Identify which cell holds the provided text, then report its [x, y] central coordinate. 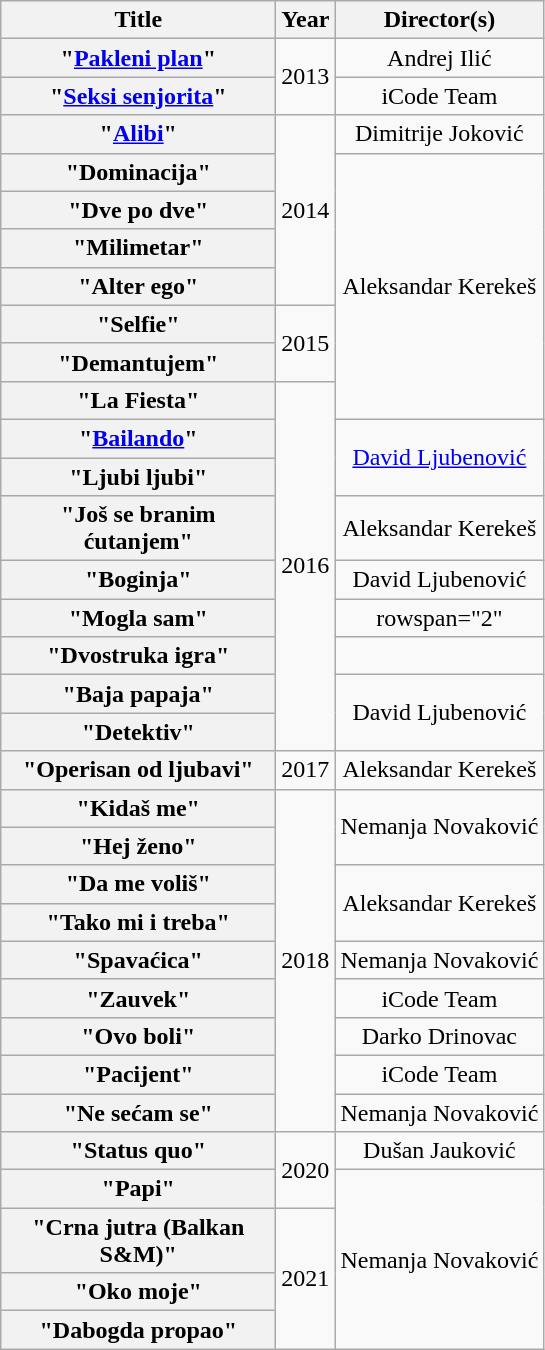
"Hej ženo" [138, 846]
2018 [306, 960]
2013 [306, 77]
"Boginja" [138, 580]
2020 [306, 1170]
"Da me voliš" [138, 884]
"Operisan od ljubavi" [138, 770]
2014 [306, 210]
Andrej Ilić [440, 58]
"Tako mi i treba" [138, 922]
2017 [306, 770]
Year [306, 20]
"Bailando" [138, 438]
Title [138, 20]
Dimitrije Joković [440, 134]
"Alter ego" [138, 286]
2016 [306, 566]
"Papi" [138, 1189]
Darko Drinovac [440, 1036]
"Selfie" [138, 324]
2015 [306, 343]
Dušan Jauković [440, 1151]
"Ne sećam se" [138, 1113]
"Kidaš me" [138, 808]
"Pakleni plan" [138, 58]
"Mogla sam" [138, 618]
"Crna jutra (Balkan S&M)" [138, 1240]
Director(s) [440, 20]
"Zauvek" [138, 998]
"Dvostruka igra" [138, 656]
rowspan="2" [440, 618]
"Ovo boli" [138, 1036]
"Dominacija" [138, 172]
"Još se branim ćutanjem" [138, 528]
"Pacijent" [138, 1074]
"Ljubi ljubi" [138, 477]
"Milimetar" [138, 248]
"Demantujem" [138, 362]
"Detektiv" [138, 732]
"La Fiesta" [138, 400]
"Baja papaja" [138, 694]
"Dve po dve" [138, 210]
"Dabogda propao" [138, 1330]
"Alibi" [138, 134]
"Spavaćica" [138, 960]
"Status quo" [138, 1151]
"Oko moje" [138, 1292]
"Seksi senjorita" [138, 96]
2021 [306, 1278]
